Identify which cell holds the provided text, then report its (X, Y) central coordinate. 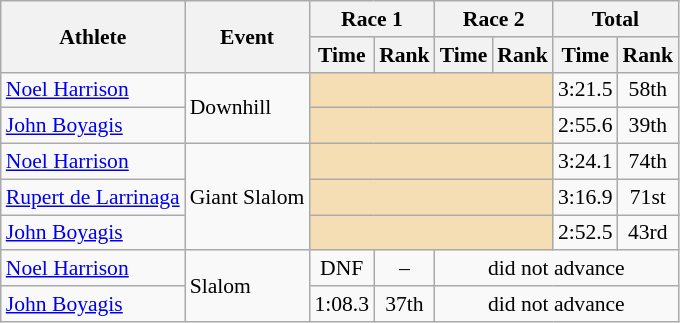
Rupert de Larrinaga (93, 197)
Downhill (248, 108)
3:21.5 (586, 90)
Race 2 (494, 19)
Giant Slalom (248, 198)
39th (648, 126)
2:55.6 (586, 126)
Event (248, 36)
Athlete (93, 36)
3:24.1 (586, 162)
2:52.5 (586, 233)
74th (648, 162)
58th (648, 90)
Total (616, 19)
43rd (648, 233)
1:08.3 (342, 304)
Race 1 (372, 19)
– (404, 269)
DNF (342, 269)
37th (404, 304)
71st (648, 197)
Slalom (248, 286)
3:16.9 (586, 197)
